For the text-containing cell, return its midpoint in (x, y) coordinate format. 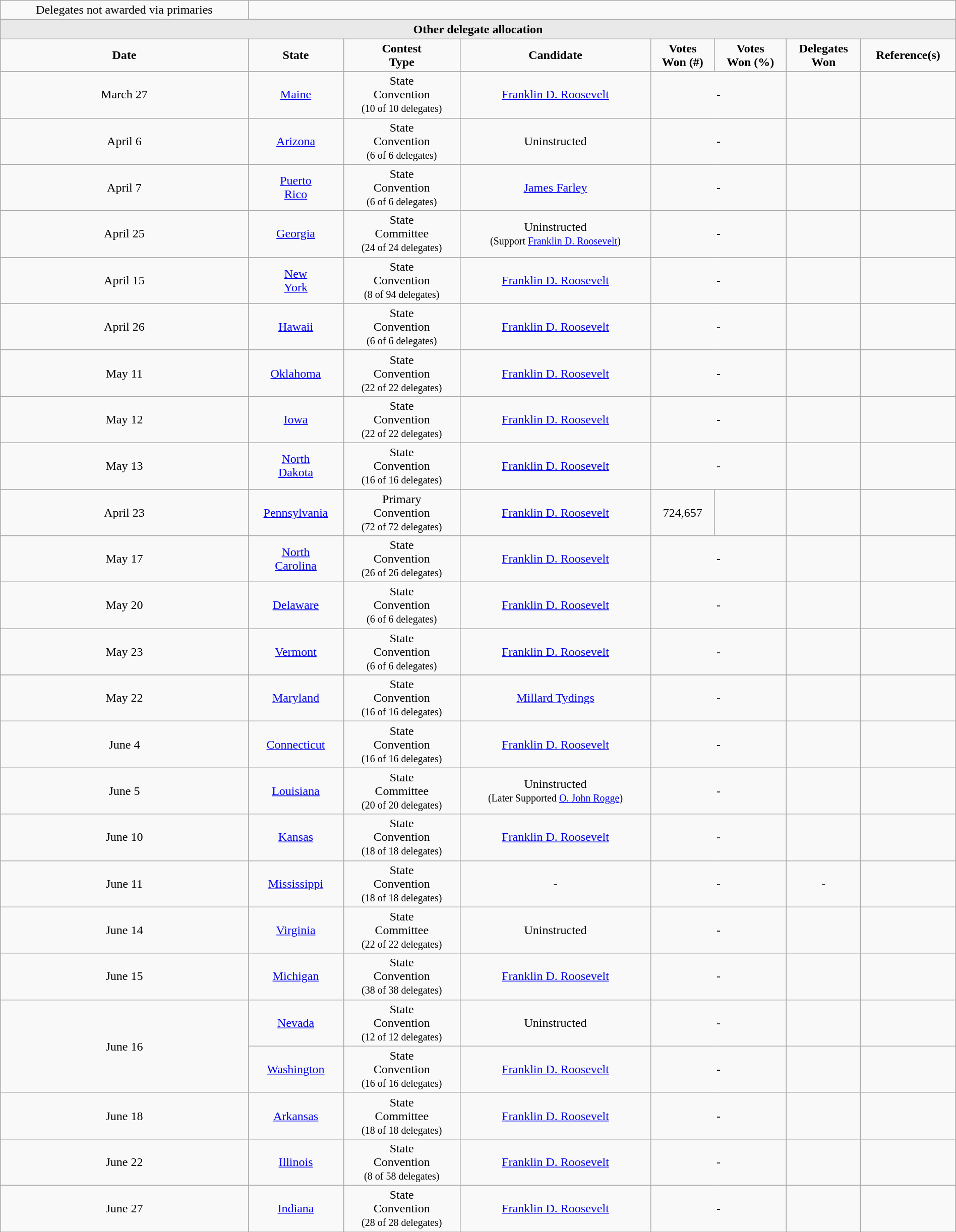
NorthDakota (295, 466)
Iowa (295, 419)
Indiana (295, 1208)
June 27 (124, 1208)
June 4 (124, 745)
Virginia (295, 930)
May 20 (124, 605)
Maine (295, 95)
Connecticut (295, 745)
May 22 (124, 698)
PuertoRico (295, 188)
StateCommittee(24 of 24 delegates) (402, 234)
Millard Tydings (556, 698)
Arkansas (295, 1116)
March 27 (124, 95)
Pennsylvania (295, 512)
724,657 (682, 512)
StateConvention(8 of 58 delegates) (402, 1162)
StateConvention(10 of 10 delegates) (402, 95)
June 11 (124, 884)
StateCommittee(20 of 20 delegates) (402, 791)
June 15 (124, 976)
StateCommittee(22 of 22 delegates) (402, 930)
Other delegate allocation (478, 29)
Votes Won (#) (682, 55)
Uninstructed(Later Supported O. John Rogge) (556, 791)
StateConvention(26 of 26 delegates) (402, 559)
Michigan (295, 976)
StateConvention(38 of 38 delegates) (402, 976)
June 16 (124, 1046)
StateConvention(8 of 94 delegates) (402, 280)
April 7 (124, 188)
NorthCarolina (295, 559)
May 11 (124, 373)
Vermont (295, 652)
James Farley (556, 188)
Date (124, 55)
April 25 (124, 234)
Illinois (295, 1162)
ContestType (402, 55)
Uninstructed(Support Franklin D. Roosevelt) (556, 234)
May 23 (124, 652)
Washington (295, 1069)
June 18 (124, 1116)
StateCommittee(18 of 18 delegates) (402, 1116)
Delegates Won (824, 55)
Candidate (556, 55)
PrimaryConvention(72 of 72 delegates) (402, 512)
April 6 (124, 141)
May 12 (124, 419)
May 13 (124, 466)
June 5 (124, 791)
Oklahoma (295, 373)
April 15 (124, 280)
Nevada (295, 1023)
Arizona (295, 141)
June 22 (124, 1162)
Mississippi (295, 884)
NewYork (295, 280)
Delegates not awarded via primaries (124, 10)
April 26 (124, 327)
Maryland (295, 698)
StateConvention(12 of 12 delegates) (402, 1023)
StateConvention(28 of 28 delegates) (402, 1208)
Kansas (295, 837)
June 14 (124, 930)
May 17 (124, 559)
State (295, 55)
Louisiana (295, 791)
Georgia (295, 234)
June 10 (124, 837)
Delaware (295, 605)
Reference(s) (908, 55)
April 23 (124, 512)
Votes Won (%) (750, 55)
Hawaii (295, 327)
